Return the [X, Y] coordinate for the center point of the cell that contains the specified text.  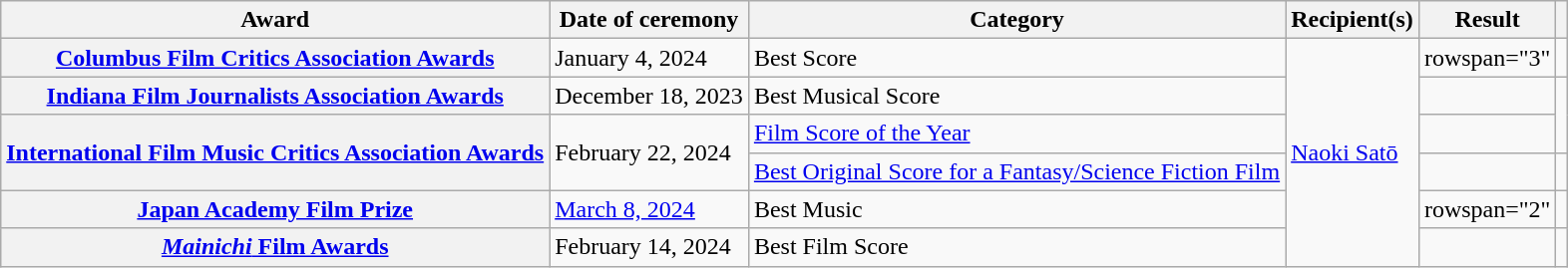
Best Score [1016, 58]
rowspan="2" [1487, 209]
rowspan="3" [1487, 58]
Date of ceremony [649, 20]
January 4, 2024 [649, 58]
Best Music [1016, 209]
Columbus Film Critics Association Awards [275, 58]
Best Original Score for a Fantasy/Science Fiction Film [1016, 171]
International Film Music Critics Association Awards [275, 152]
Recipient(s) [1353, 20]
Film Score of the Year [1016, 134]
Award [275, 20]
December 18, 2023 [649, 96]
March 8, 2024 [649, 209]
February 22, 2024 [649, 152]
Naoki Satō [1353, 152]
Result [1487, 20]
February 14, 2024 [649, 247]
Indiana Film Journalists Association Awards [275, 96]
Best Film Score [1016, 247]
Japan Academy Film Prize [275, 209]
Category [1016, 20]
Best Musical Score [1016, 96]
Mainichi Film Awards [275, 247]
